Output the (x, y) coordinate of the center of the cell containing the given text.  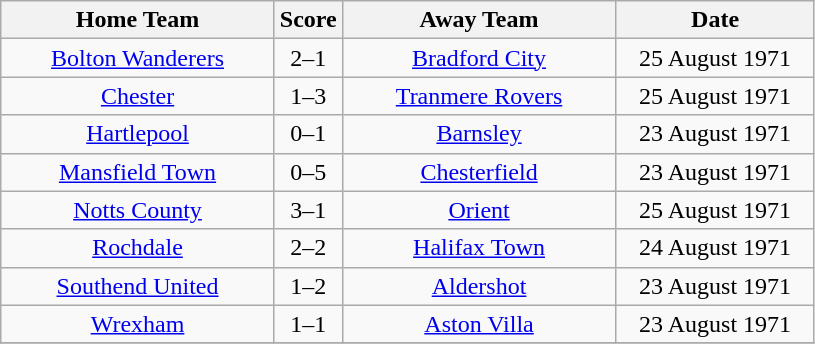
Wrexham (138, 324)
0–1 (308, 134)
Hartlepool (138, 134)
Score (308, 20)
Chesterfield (479, 172)
Notts County (138, 210)
Aston Villa (479, 324)
0–5 (308, 172)
1–1 (308, 324)
1–2 (308, 286)
Rochdale (138, 248)
2–2 (308, 248)
3–1 (308, 210)
Halifax Town (479, 248)
2–1 (308, 58)
Mansfield Town (138, 172)
Bradford City (479, 58)
Chester (138, 96)
1–3 (308, 96)
Tranmere Rovers (479, 96)
Southend United (138, 286)
Barnsley (479, 134)
Orient (479, 210)
Aldershot (479, 286)
24 August 1971 (716, 248)
Away Team (479, 20)
Bolton Wanderers (138, 58)
Home Team (138, 20)
Date (716, 20)
